Search for the cell housing the specified text and yield its [x, y] center coordinate. 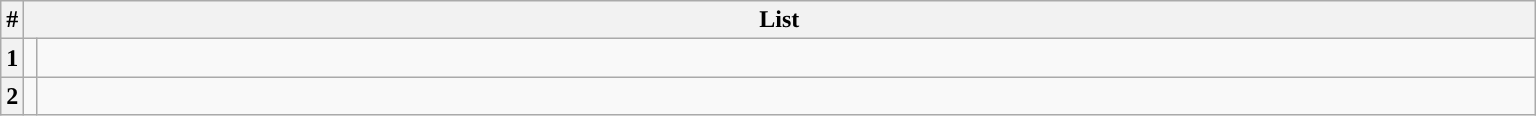
1 [12, 58]
List [780, 20]
2 [12, 96]
# [12, 20]
